Return the (X, Y) coordinate for the center point of the cell that contains the specified text.  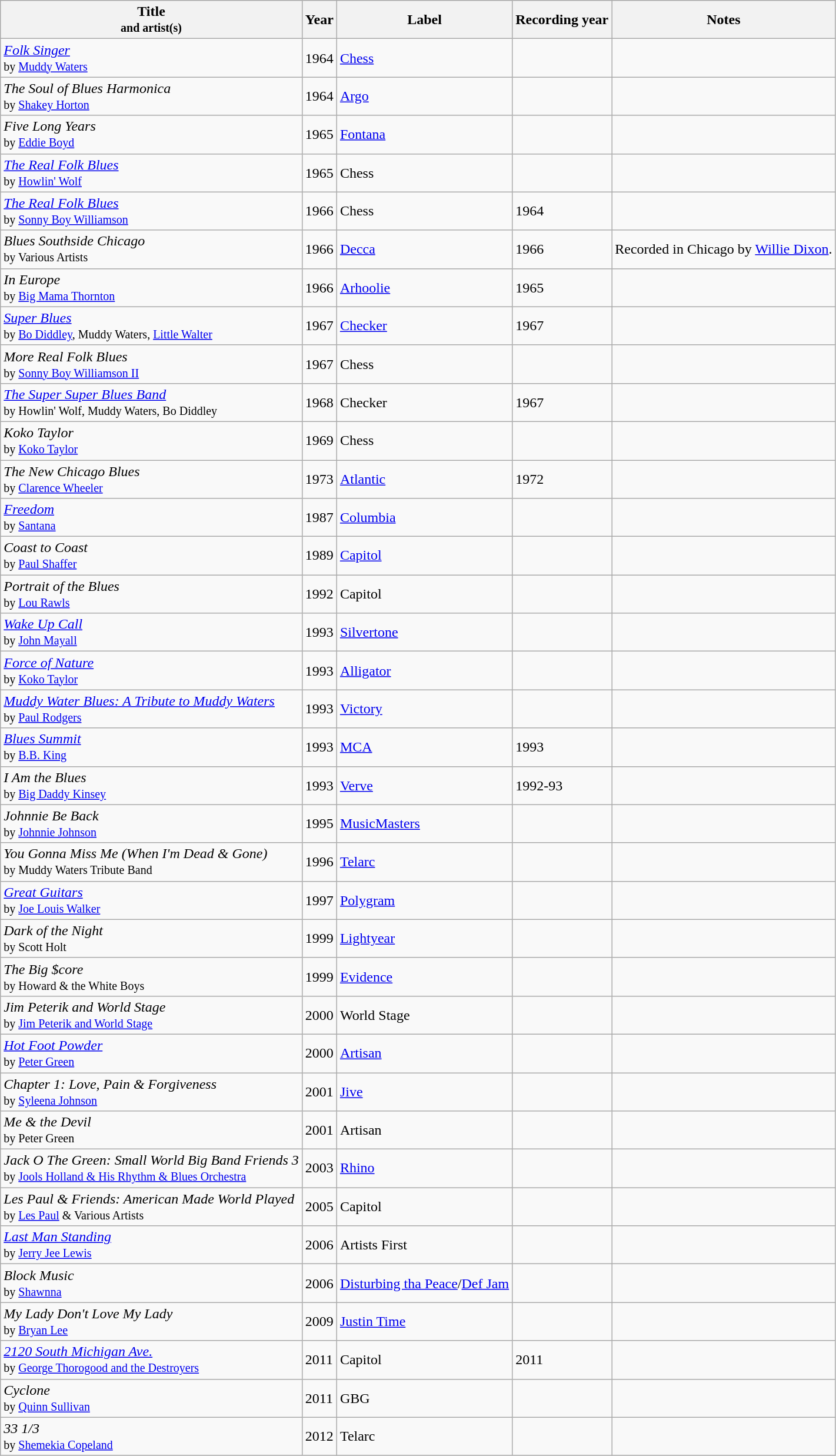
Les Paul & Friends: American Made World Playedby Les Paul & Various Artists (152, 1206)
Jive (424, 1091)
You Gonna Miss Me (When I'm Dead & Gone)by Muddy Waters Tribute Band (152, 862)
Evidence (424, 977)
Victory (424, 709)
Portrait of the Bluesby Lou Rawls (152, 594)
Blues Southside Chicagoby Various Artists (152, 250)
1973 (319, 479)
The Big $coreby Howard & the White Boys (152, 977)
Fontana (424, 134)
Wake Up Callby John Mayall (152, 632)
Force of Natureby Koko Taylor (152, 671)
MCA (424, 747)
Koko Taylorby Koko Taylor (152, 440)
Titleand artist(s) (152, 20)
Jim Peterik and World Stageby Jim Peterik and World Stage (152, 1015)
Disturbing tha Peace/Def Jam (424, 1283)
The Real Folk Bluesby Sonny Boy Williamson (152, 211)
The Super Super Blues Bandby Howlin' Wolf, Muddy Waters, Bo Diddley (152, 403)
The New Chicago Bluesby Clarence Wheeler (152, 479)
Atlantic (424, 479)
Recorded in Chicago by Willie Dixon. (724, 250)
Block Musicby Shawnna (152, 1283)
Chapter 1: Love, Pain & Forgivenessby Syleena Johnson (152, 1091)
MusicMasters (424, 824)
2009 (319, 1322)
Great Guitarsby Joe Louis Walker (152, 900)
2003 (319, 1169)
Last Man Standingby Jerry Jee Lewis (152, 1245)
Blues Summitby B.B. King (152, 747)
In Europeby Big Mama Thornton (152, 287)
2012 (319, 1436)
Jack O The Green: Small World Big Band Friends 3by Jools Holland & His Rhythm & Blues Orchestra (152, 1169)
Silvertone (424, 632)
1992-93 (562, 785)
Rhino (424, 1169)
Five Long Yearsby Eddie Boyd (152, 134)
Verve (424, 785)
1972 (562, 479)
Johnnie Be Backby Johnnie Johnson (152, 824)
1997 (319, 900)
1995 (319, 824)
Alligator (424, 671)
Dark of the Nightby Scott Holt (152, 938)
My Lady Don't Love My Ladyby Bryan Lee (152, 1322)
Coast to Coastby Paul Shaffer (152, 556)
Super Bluesby Bo Diddley, Muddy Waters, Little Walter (152, 326)
Notes (724, 20)
Justin Time (424, 1322)
The Soul of Blues Harmonicaby Shakey Horton (152, 97)
Freedomby Santana (152, 518)
Arhoolie (424, 287)
Columbia (424, 518)
1968 (319, 403)
The Real Folk Bluesby Howlin' Wolf (152, 173)
2005 (319, 1206)
Decca (424, 250)
More Real Folk Bluesby Sonny Boy Williamson II (152, 364)
Folk Singerby Muddy Waters (152, 58)
Lightyear (424, 938)
GBG (424, 1398)
2120 South Michigan Ave.by George Thorogood and the Destroyers (152, 1359)
Me & the Devilby Peter Green (152, 1130)
1969 (319, 440)
Recording year (562, 20)
Artists First (424, 1245)
33 1/3by Shemekia Copeland (152, 1436)
1996 (319, 862)
I Am the Bluesby Big Daddy Kinsey (152, 785)
1992 (319, 594)
Cycloneby Quinn Sullivan (152, 1398)
Label (424, 20)
Argo (424, 97)
Muddy Water Blues: A Tribute to Muddy Watersby Paul Rodgers (152, 709)
1989 (319, 556)
1987 (319, 518)
Hot Foot Powderby Peter Green (152, 1053)
Polygram (424, 900)
Year (319, 20)
World Stage (424, 1015)
